Detect which cell encompasses the target text, then output its (X, Y) center coordinate. 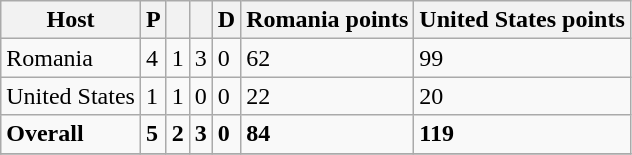
D (226, 20)
Romania points (328, 20)
5 (153, 134)
P (153, 20)
Host (71, 20)
Overall (71, 134)
United States points (522, 20)
84 (328, 134)
20 (522, 96)
119 (522, 134)
Romania (71, 58)
99 (522, 58)
4 (153, 58)
62 (328, 58)
United States (71, 96)
22 (328, 96)
2 (178, 134)
